From the cell containing the given text, extract its center point as [X, Y] coordinate. 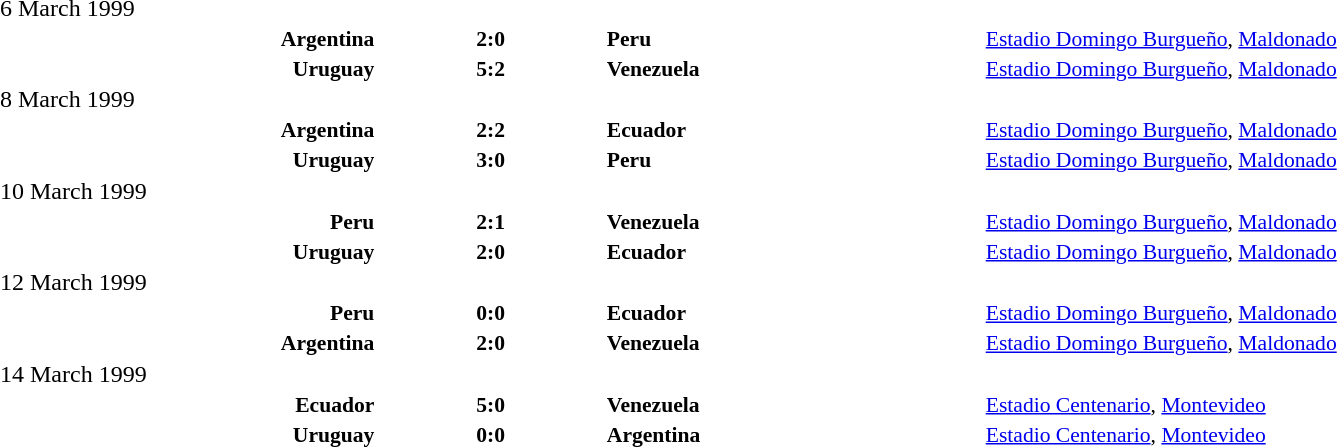
2:1 [490, 222]
2:2 [490, 130]
3:0 [490, 160]
5:0 [490, 404]
5:2 [490, 68]
0:0 [490, 313]
